Determine the [x, y] coordinate at the center of the cell enclosing the given text.  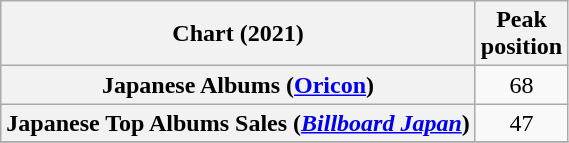
Japanese Top Albums Sales (Billboard Japan) [238, 123]
Peakposition [521, 34]
68 [521, 85]
Japanese Albums (Oricon) [238, 85]
Chart (2021) [238, 34]
47 [521, 123]
